Extract the [x, y] coordinate from the center of the cell holding the provided text.  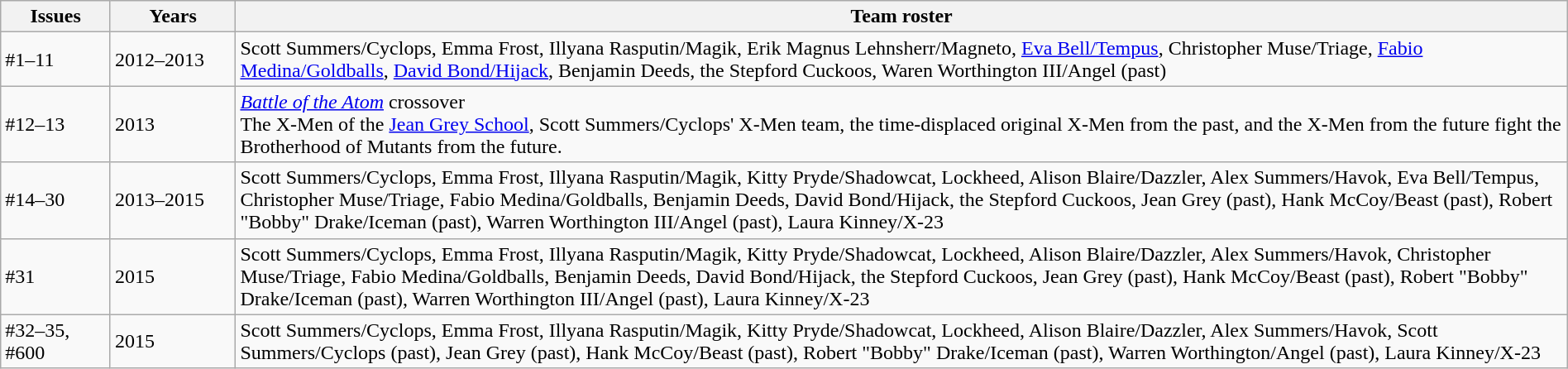
Team roster [901, 17]
Issues [56, 17]
2012–2013 [173, 60]
Years [173, 17]
#14–30 [56, 200]
#32–35, #600 [56, 341]
#31 [56, 276]
2013 [173, 124]
2013–2015 [173, 200]
#12–13 [56, 124]
#1–11 [56, 60]
